Locate the cell with the specified text and output its (X, Y) center coordinate. 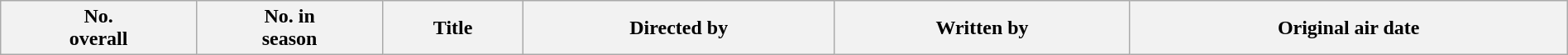
Original air date (1348, 28)
No.overall (99, 28)
Title (453, 28)
Directed by (678, 28)
No. inseason (289, 28)
Written by (982, 28)
